For the text-containing cell, return its midpoint in [x, y] coordinate format. 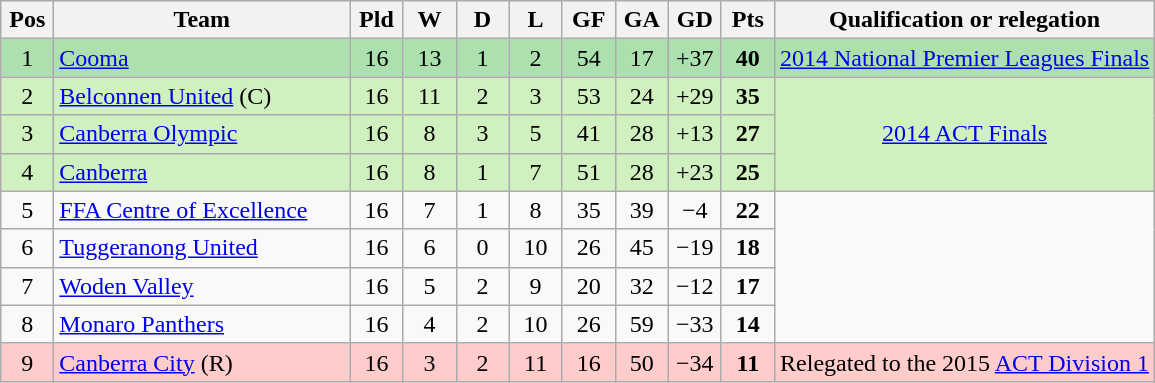
GA [642, 20]
+37 [694, 58]
40 [748, 58]
53 [588, 96]
27 [748, 134]
Monaro Panthers [202, 324]
FFA Centre of Excellence [202, 210]
20 [588, 286]
+29 [694, 96]
41 [588, 134]
24 [642, 96]
25 [748, 172]
51 [588, 172]
Relegated to the 2015 ACT Division 1 [964, 362]
45 [642, 248]
−12 [694, 286]
Pts [748, 20]
D [482, 20]
59 [642, 324]
L [536, 20]
14 [748, 324]
GF [588, 20]
−34 [694, 362]
22 [748, 210]
+13 [694, 134]
0 [482, 248]
Canberra City (R) [202, 362]
2014 National Premier Leagues Finals [964, 58]
Tuggeranong United [202, 248]
Belconnen United (C) [202, 96]
13 [430, 58]
+23 [694, 172]
Team [202, 20]
54 [588, 58]
18 [748, 248]
39 [642, 210]
Pld [376, 20]
50 [642, 362]
2014 ACT Finals [964, 134]
Cooma [202, 58]
Pos [28, 20]
Canberra Olympic [202, 134]
Canberra [202, 172]
Woden Valley [202, 286]
−4 [694, 210]
−33 [694, 324]
Qualification or relegation [964, 20]
GD [694, 20]
32 [642, 286]
W [430, 20]
−19 [694, 248]
